Scan for the cell matching the given text and deliver its [x, y] coordinate at center. 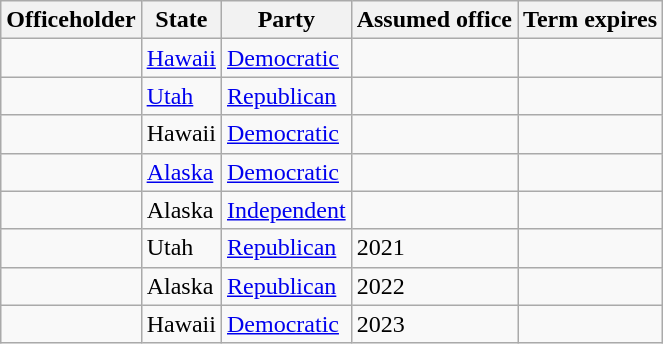
Term expires [590, 20]
Assumed office [434, 20]
2023 [434, 324]
Officeholder [71, 20]
State [181, 20]
2021 [434, 248]
2022 [434, 286]
Party [286, 20]
Independent [286, 210]
